For the text-containing cell, return its midpoint in (x, y) coordinate format. 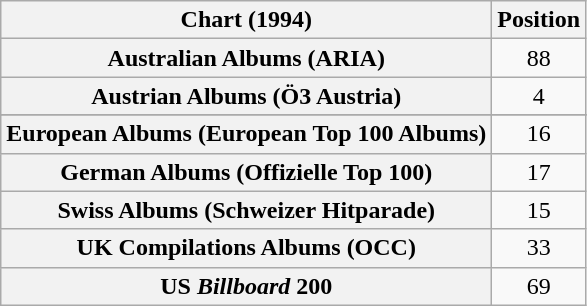
European Albums (European Top 100 Albums) (246, 134)
17 (539, 172)
15 (539, 210)
Australian Albums (ARIA) (246, 58)
US Billboard 200 (246, 286)
4 (539, 96)
Chart (1994) (246, 20)
German Albums (Offizielle Top 100) (246, 172)
UK Compilations Albums (OCC) (246, 248)
Austrian Albums (Ö3 Austria) (246, 96)
Position (539, 20)
69 (539, 286)
33 (539, 248)
Swiss Albums (Schweizer Hitparade) (246, 210)
88 (539, 58)
16 (539, 134)
